Find where the given text appears and provide that cell's center as (X, Y) coordinate. 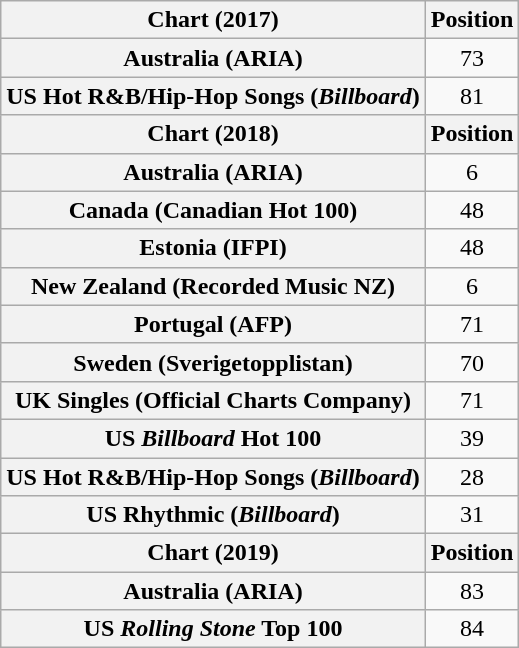
US Rolling Stone Top 100 (213, 629)
73 (472, 58)
28 (472, 477)
Canada (Canadian Hot 100) (213, 210)
81 (472, 96)
US Billboard Hot 100 (213, 438)
83 (472, 591)
70 (472, 362)
31 (472, 515)
Sweden (Sverigetopplistan) (213, 362)
39 (472, 438)
Chart (2018) (213, 134)
New Zealand (Recorded Music NZ) (213, 286)
US Rhythmic (Billboard) (213, 515)
Portugal (AFP) (213, 324)
Chart (2017) (213, 20)
84 (472, 629)
UK Singles (Official Charts Company) (213, 400)
Estonia (IFPI) (213, 248)
Chart (2019) (213, 553)
